Capture the cell that displays the provided text and extract its (X, Y) central coordinate. 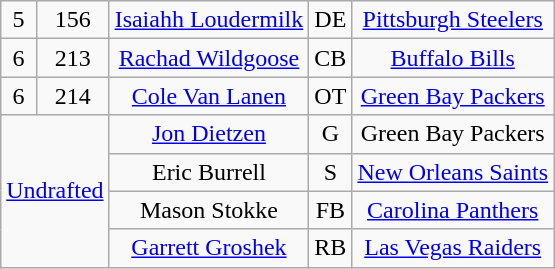
Cole Van Lanen (209, 96)
156 (72, 20)
DE (330, 20)
Mason Stokke (209, 210)
S (330, 172)
RB (330, 248)
G (330, 134)
CB (330, 58)
Pittsburgh Steelers (453, 20)
Jon Dietzen (209, 134)
New Orleans Saints (453, 172)
Carolina Panthers (453, 210)
Rachad Wildgoose (209, 58)
Las Vegas Raiders (453, 248)
213 (72, 58)
214 (72, 96)
Isaiahh Loudermilk (209, 20)
Garrett Groshek (209, 248)
FB (330, 210)
Eric Burrell (209, 172)
Buffalo Bills (453, 58)
OT (330, 96)
Undrafted (55, 191)
5 (19, 20)
